Return the (x, y) coordinate for the center point of the cell that contains the specified text.  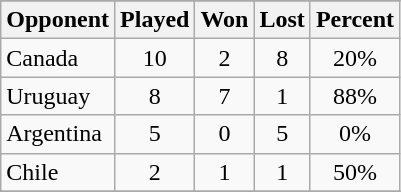
Opponent (58, 20)
Canada (58, 58)
Played (155, 20)
Won (224, 20)
Percent (354, 20)
20% (354, 58)
88% (354, 96)
Uruguay (58, 96)
50% (354, 172)
7 (224, 96)
Lost (282, 20)
Chile (58, 172)
Argentina (58, 134)
10 (155, 58)
0% (354, 134)
0 (224, 134)
